Capture the cell that displays the provided text and extract its (x, y) central coordinate. 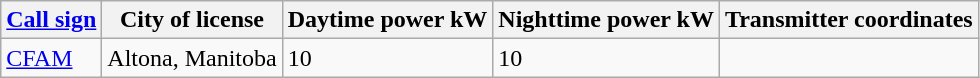
CFAM (52, 58)
Transmitter coordinates (848, 20)
Daytime power kW (388, 20)
Call sign (52, 20)
Nighttime power kW (606, 20)
Altona, Manitoba (192, 58)
City of license (192, 20)
